From the cell containing the given text, extract its center point as [x, y] coordinate. 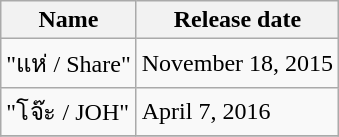
November 18, 2015 [237, 64]
Name [68, 20]
April 7, 2016 [237, 112]
"โจ๊ะ / JOH" [68, 112]
"แห่ / Share" [68, 64]
Release date [237, 20]
